Determine the [X, Y] coordinate at the center of the cell enclosing the given text.  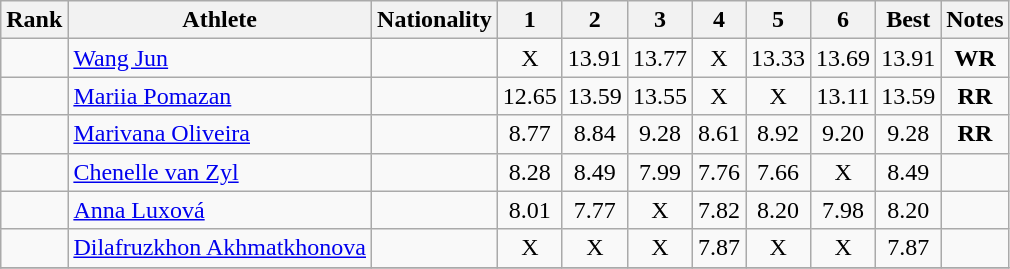
8.92 [778, 134]
Athlete [220, 20]
13.33 [778, 58]
Dilafruzkhon Akhmatkhonova [220, 248]
13.55 [660, 96]
8.01 [530, 210]
3 [660, 20]
7.99 [660, 172]
6 [844, 20]
8.84 [594, 134]
Rank [34, 20]
7.77 [594, 210]
4 [718, 20]
Nationality [435, 20]
1 [530, 20]
7.76 [718, 172]
9.20 [844, 134]
12.65 [530, 96]
Anna Luxová [220, 210]
8.77 [530, 134]
WR [975, 58]
5 [778, 20]
Notes [975, 20]
8.61 [718, 134]
13.69 [844, 58]
7.98 [844, 210]
Marivana Oliveira [220, 134]
7.82 [718, 210]
13.77 [660, 58]
8.28 [530, 172]
Wang Jun [220, 58]
Best [908, 20]
13.11 [844, 96]
7.66 [778, 172]
Chenelle van Zyl [220, 172]
Mariia Pomazan [220, 96]
2 [594, 20]
